Provide the [X, Y] coordinate of the cell's center where the given text is located.  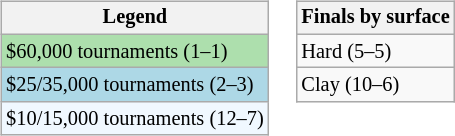
$10/15,000 tournaments (12–7) [134, 119]
Clay (10–6) [375, 85]
Hard (5–5) [375, 51]
Legend [134, 18]
$60,000 tournaments (1–1) [134, 51]
Finals by surface [375, 18]
$25/35,000 tournaments (2–3) [134, 85]
